Identify which cell holds the provided text, then report its [X, Y] central coordinate. 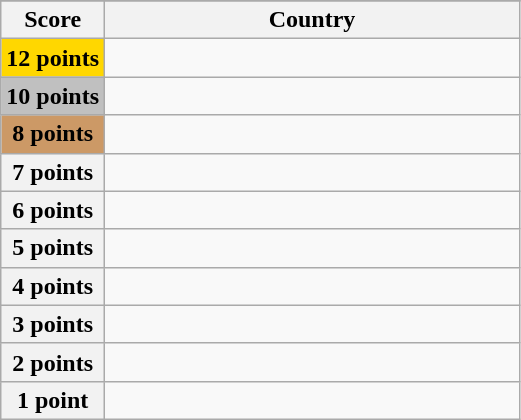
6 points [53, 210]
2 points [53, 362]
1 point [53, 400]
3 points [53, 324]
10 points [53, 96]
Country [312, 20]
7 points [53, 172]
Score [53, 20]
4 points [53, 286]
12 points [53, 58]
5 points [53, 248]
8 points [53, 134]
